Find where the given text appears and provide that cell's center as (X, Y) coordinate. 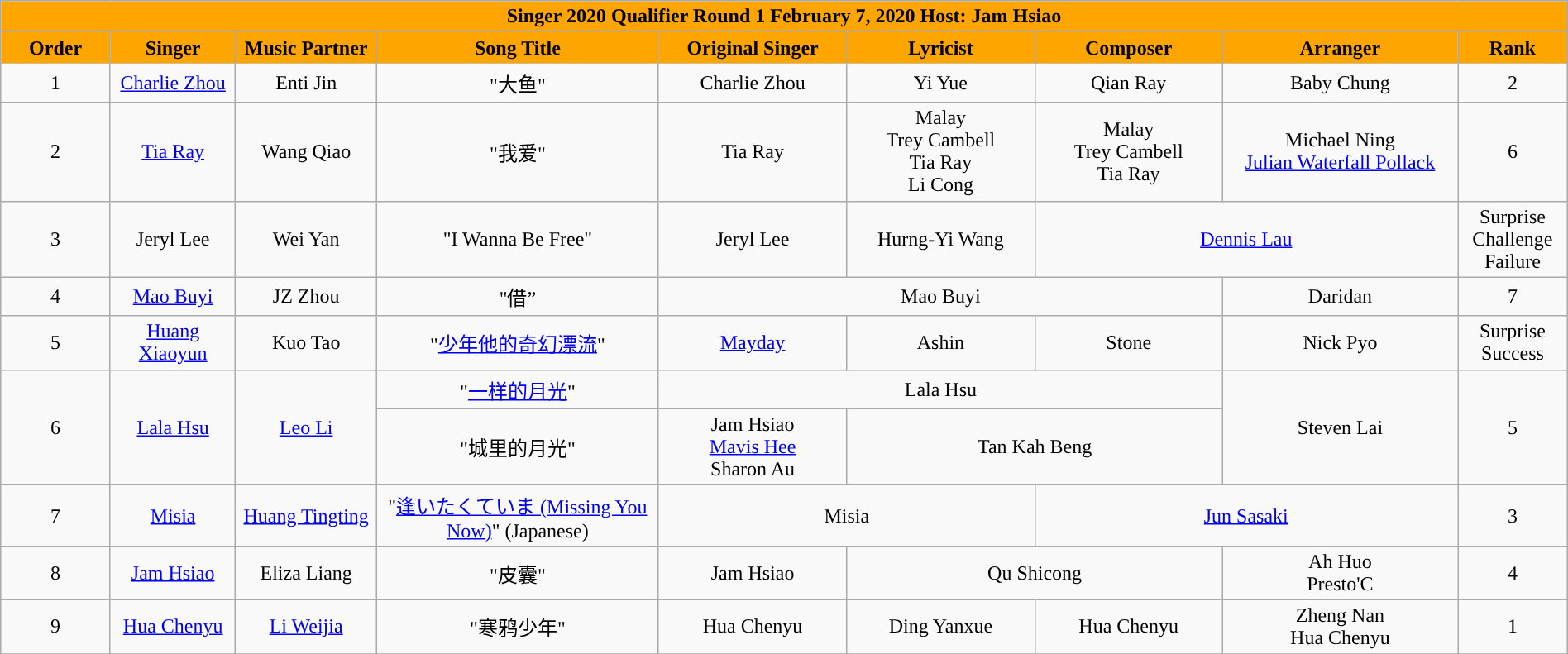
Composer (1128, 48)
9 (56, 627)
Stone (1128, 342)
Lyricist (941, 48)
Zheng NanHua Chenyu (1340, 627)
"寒鸦少年" (518, 627)
Kuo Tao (306, 342)
Steven Lai (1340, 427)
Huang Xiaoyun (173, 342)
Wang Qiao (306, 152)
Ah HuoPresto'C (1340, 572)
Singer 2020 Qualifier Round 1 February 7, 2020 Host: Jam Hsiao (784, 17)
Ding Yanxue (941, 627)
Baby Chung (1340, 83)
Jam HsiaoMavis HeeSharon Au (753, 446)
Enti Jin (306, 83)
Music Partner (306, 48)
Nick Pyo (1340, 342)
Tan Kah Beng (1035, 446)
Michael NingJulian Waterfall Pollack (1340, 152)
Leo Li (306, 427)
Hurng-Yi Wang (941, 239)
Order (56, 48)
Huang Tingting (306, 515)
Singer (173, 48)
MalayTrey CambellTia RayLi Cong (941, 152)
"我爱" (518, 152)
"皮囊" (518, 572)
"大鱼" (518, 83)
Wei Yan (306, 239)
Qian Ray (1128, 83)
Mayday (753, 342)
Dennis Lau (1245, 239)
"逢いたくていま (Missing You Now)" (Japanese) (518, 515)
"I Wanna Be Free" (518, 239)
JZ Zhou (306, 296)
Original Singer (753, 48)
Ashin (941, 342)
Daridan (1340, 296)
Arranger (1340, 48)
MalayTrey CambellTia Ray (1128, 152)
8 (56, 572)
Song Title (518, 48)
Rank (1513, 48)
"少年他的奇幻漂流" (518, 342)
Surprise Success (1513, 342)
Yi Yue (941, 83)
Surprise Challenge Failure (1513, 239)
"借” (518, 296)
"一样的月光" (518, 389)
"城里的月光" (518, 446)
Jun Sasaki (1245, 515)
Li Weijia (306, 627)
Qu Shicong (1035, 572)
Eliza Liang (306, 572)
